Return (X, Y) of the center of cell containing provided text 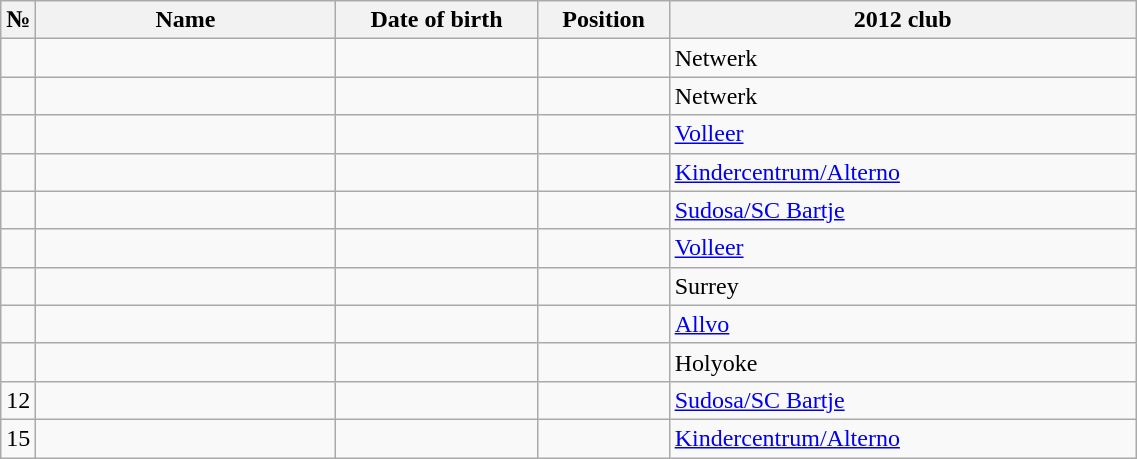
Position (604, 20)
Holyoke (902, 362)
Date of birth (436, 20)
Allvo (902, 324)
Name (186, 20)
№ (18, 20)
2012 club (902, 20)
12 (18, 400)
Surrey (902, 286)
15 (18, 438)
